Capture the cell that displays the provided text and extract its [x, y] central coordinate. 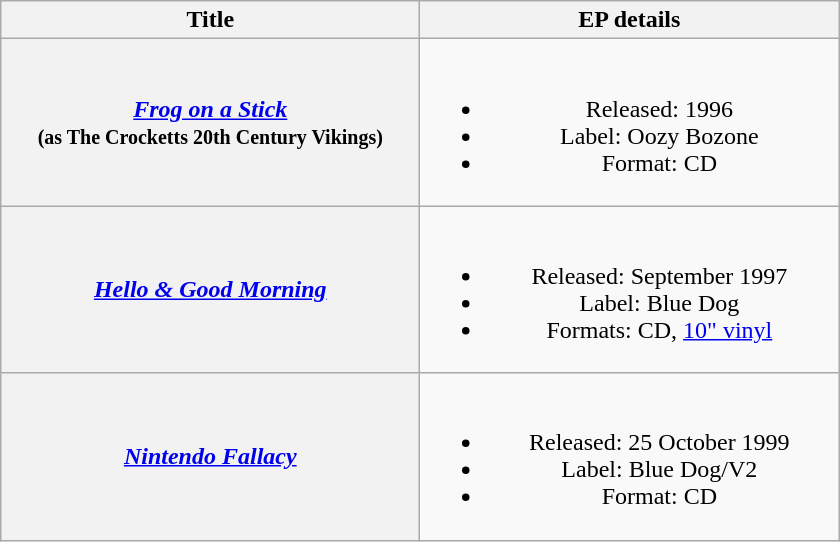
Hello & Good Morning [210, 290]
Released: 1996Label: Oozy BozoneFormat: CD [630, 122]
Released: September 1997Label: Blue DogFormats: CD, 10" vinyl [630, 290]
Released: 25 October 1999Label: Blue Dog/V2Format: CD [630, 456]
Title [210, 20]
Frog on a Stick(as The Crocketts 20th Century Vikings) [210, 122]
EP details [630, 20]
Nintendo Fallacy [210, 456]
